Capture the cell that displays the provided text and extract its (X, Y) central coordinate. 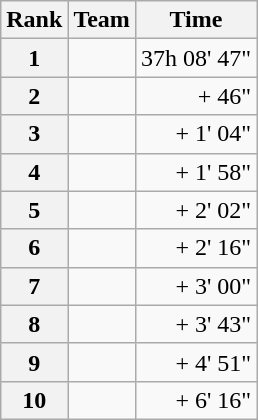
2 (34, 96)
+ 2' 02" (196, 210)
5 (34, 210)
7 (34, 286)
+ 6' 16" (196, 400)
3 (34, 134)
37h 08' 47" (196, 58)
+ 3' 00" (196, 286)
1 (34, 58)
+ 46" (196, 96)
+ 4' 51" (196, 362)
6 (34, 248)
10 (34, 400)
+ 1' 04" (196, 134)
+ 2' 16" (196, 248)
Time (196, 20)
4 (34, 172)
Team (102, 20)
Rank (34, 20)
+ 3' 43" (196, 324)
9 (34, 362)
+ 1' 58" (196, 172)
8 (34, 324)
